From the cell containing the given text, extract its center point as [X, Y] coordinate. 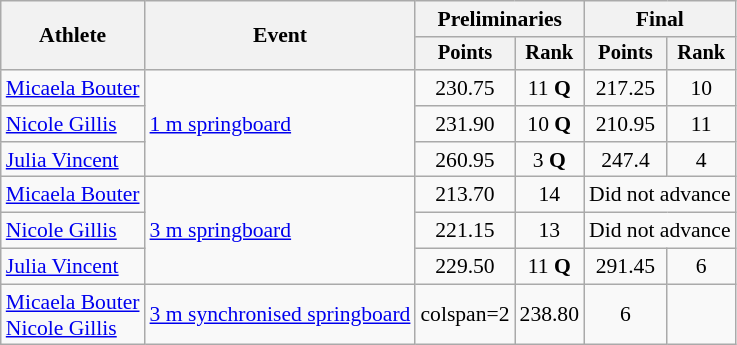
10 [702, 88]
Event [280, 36]
Athlete [73, 36]
14 [550, 195]
260.95 [464, 160]
3 Q [550, 160]
217.25 [626, 88]
230.75 [464, 88]
1 m springboard [280, 124]
247.4 [626, 160]
3 m springboard [280, 230]
238.80 [550, 314]
3 m synchronised springboard [280, 314]
10 Q [550, 124]
231.90 [464, 124]
291.45 [626, 267]
213.70 [464, 195]
229.50 [464, 267]
13 [550, 231]
221.15 [464, 231]
Preliminaries [500, 19]
Final [660, 19]
210.95 [626, 124]
colspan=2 [464, 314]
11 [702, 124]
Micaela BouterNicole Gillis [73, 314]
4 [702, 160]
